For the text-containing cell, return its midpoint in [x, y] coordinate format. 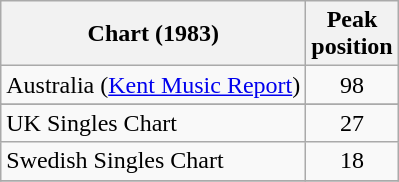
27 [352, 123]
Swedish Singles Chart [154, 161]
Peakposition [352, 34]
98 [352, 85]
Australia (Kent Music Report) [154, 85]
18 [352, 161]
Chart (1983) [154, 34]
UK Singles Chart [154, 123]
